Provide the (X, Y) coordinate of the cell's center where the given text is located.  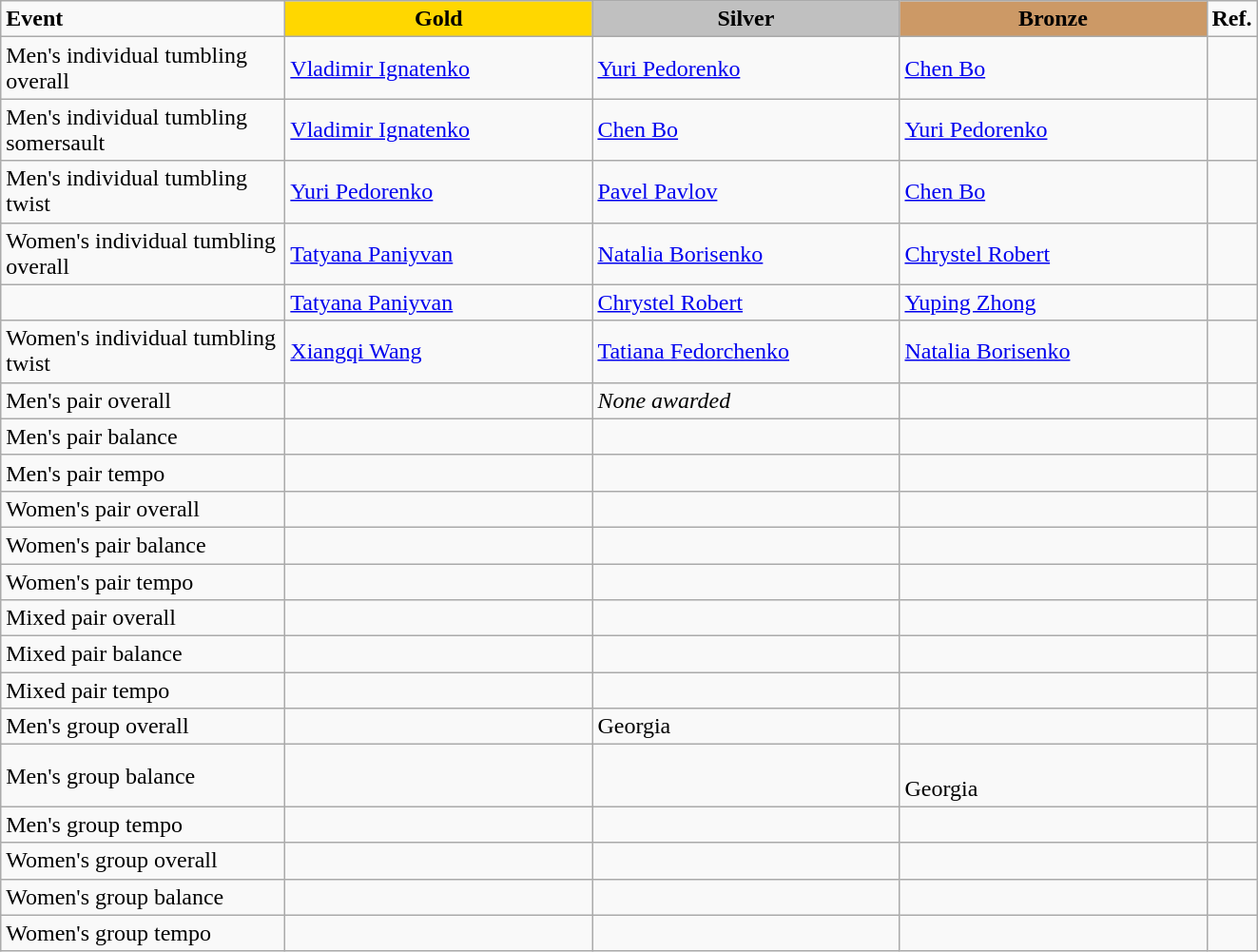
Men's individual tumbling twist (143, 192)
Men's pair balance (143, 437)
None awarded (745, 400)
Women's individual tumbling overall (143, 253)
Women's pair overall (143, 509)
Xiangqi Wang (439, 352)
Ref. (1232, 19)
Pavel Pavlov (745, 192)
Men's group overall (143, 727)
Gold (439, 19)
Women's pair balance (143, 545)
Men's individual tumbling overall (143, 68)
Silver (745, 19)
Men's pair tempo (143, 473)
Tatiana Fedorchenko (745, 352)
Yuping Zhong (1054, 302)
Women's group tempo (143, 933)
Men's group tempo (143, 825)
Bronze (1054, 19)
Mixed pair overall (143, 618)
Men's pair overall (143, 400)
Men's individual tumbling somersault (143, 129)
Mixed pair tempo (143, 690)
Event (143, 19)
Mixed pair balance (143, 654)
Women's group balance (143, 897)
Women's pair tempo (143, 581)
Women's individual tumbling twist (143, 352)
Women's group overall (143, 861)
Men's group balance (143, 776)
